Return [X, Y] of the center of cell containing provided text 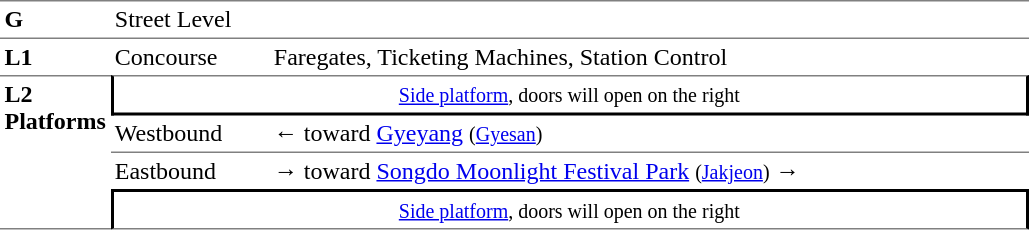
Westbound [190, 135]
Eastbound [190, 171]
L2Platforms [55, 152]
Street Level [190, 20]
Faregates, Ticketing Machines, Station Control [648, 57]
← toward Gyeyang (Gyesan) [648, 135]
G [55, 20]
→ toward Songdo Moonlight Festival Park (Jakjeon) → [648, 171]
L1 [55, 57]
Concourse [190, 57]
